Scan for the cell matching the given text and deliver its [X, Y] coordinate at center. 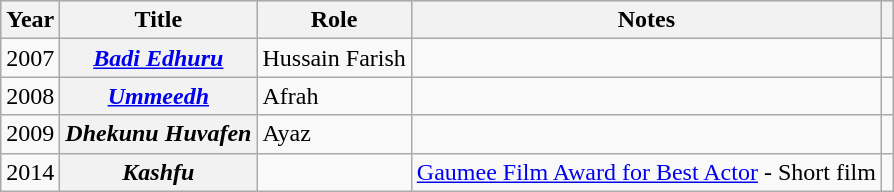
2008 [30, 96]
Year [30, 20]
Badi Edhuru [158, 58]
Notes [646, 20]
Hussain Farish [334, 58]
Title [158, 20]
Afrah [334, 96]
2009 [30, 134]
Role [334, 20]
Ummeedh [158, 96]
2014 [30, 172]
2007 [30, 58]
Dhekunu Huvafen [158, 134]
Ayaz [334, 134]
Kashfu [158, 172]
Gaumee Film Award for Best Actor - Short film [646, 172]
